Identify which cell holds the provided text, then report its (X, Y) central coordinate. 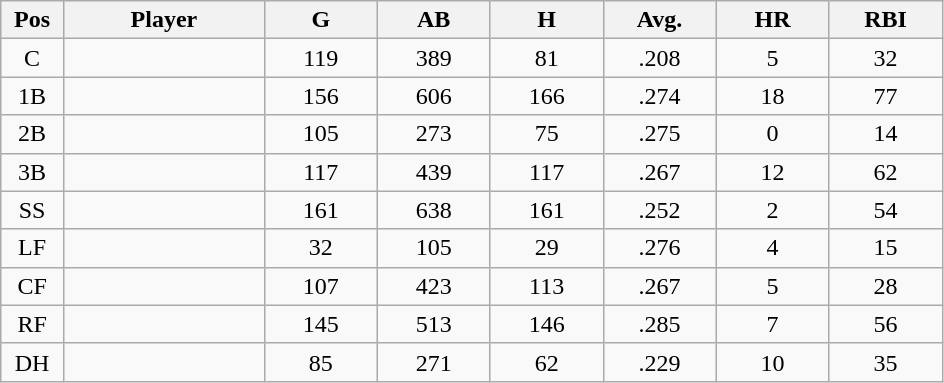
113 (546, 286)
75 (546, 134)
.276 (660, 248)
.252 (660, 210)
Avg. (660, 20)
513 (434, 324)
77 (886, 96)
107 (320, 286)
145 (320, 324)
166 (546, 96)
Pos (32, 20)
RF (32, 324)
14 (886, 134)
AB (434, 20)
12 (772, 172)
146 (546, 324)
.275 (660, 134)
18 (772, 96)
7 (772, 324)
638 (434, 210)
606 (434, 96)
156 (320, 96)
56 (886, 324)
.229 (660, 362)
3B (32, 172)
Player (164, 20)
81 (546, 58)
RBI (886, 20)
4 (772, 248)
273 (434, 134)
119 (320, 58)
10 (772, 362)
423 (434, 286)
H (546, 20)
CF (32, 286)
1B (32, 96)
439 (434, 172)
2 (772, 210)
85 (320, 362)
C (32, 58)
35 (886, 362)
0 (772, 134)
54 (886, 210)
SS (32, 210)
389 (434, 58)
HR (772, 20)
.208 (660, 58)
G (320, 20)
DH (32, 362)
15 (886, 248)
28 (886, 286)
.274 (660, 96)
.285 (660, 324)
29 (546, 248)
271 (434, 362)
LF (32, 248)
2B (32, 134)
